Provide the [x, y] coordinate of the cell's center where the given text is located.  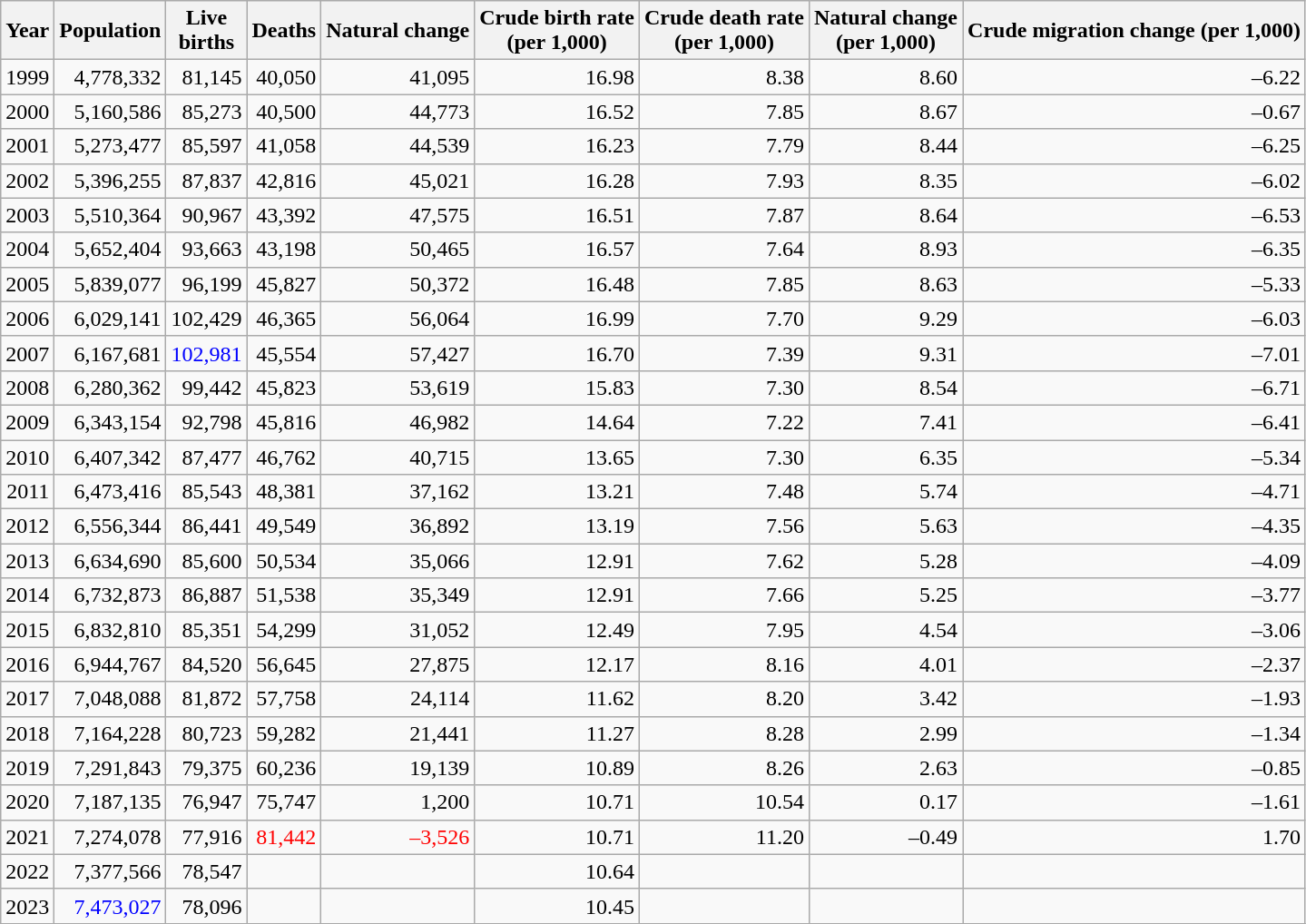
44,539 [398, 146]
47,575 [398, 215]
2018 [27, 733]
5.74 [886, 492]
86,441 [207, 526]
9.31 [886, 353]
16.48 [557, 284]
2006 [27, 319]
96,199 [207, 284]
54,299 [284, 630]
–7.01 [1134, 353]
11.62 [557, 699]
81,442 [284, 837]
7.79 [724, 146]
2003 [27, 215]
50,372 [398, 284]
2015 [27, 630]
45,816 [284, 422]
8.38 [724, 77]
6,407,342 [111, 457]
–6.71 [1134, 388]
2000 [27, 112]
7.39 [724, 353]
16.52 [557, 112]
49,549 [284, 526]
79,375 [207, 768]
16.70 [557, 353]
41,058 [284, 146]
2010 [27, 457]
57,427 [398, 353]
81,145 [207, 77]
8.44 [886, 146]
16.57 [557, 250]
6,556,344 [111, 526]
7.93 [724, 181]
1.70 [1134, 837]
7.66 [724, 595]
45,827 [284, 284]
Crude death rate(per 1,000) [724, 31]
–5.33 [1134, 284]
7.41 [886, 422]
56,064 [398, 319]
–0.85 [1134, 768]
5,160,586 [111, 112]
2022 [27, 871]
–6.22 [1134, 77]
2023 [27, 906]
10.89 [557, 768]
4.01 [886, 664]
–6.25 [1134, 146]
16.99 [557, 319]
5.25 [886, 595]
10.54 [724, 802]
2004 [27, 250]
2014 [27, 595]
–1.61 [1134, 802]
–6.03 [1134, 319]
8.26 [724, 768]
2.63 [886, 768]
1999 [27, 77]
59,282 [284, 733]
–4.71 [1134, 492]
43,198 [284, 250]
–0.67 [1134, 112]
10.64 [557, 871]
76,947 [207, 802]
6,029,141 [111, 319]
6,343,154 [111, 422]
5,396,255 [111, 181]
6,167,681 [111, 353]
7.48 [724, 492]
2020 [27, 802]
Livebirths [207, 31]
8.60 [886, 77]
5,652,404 [111, 250]
48,381 [284, 492]
2002 [27, 181]
7.62 [724, 561]
45,554 [284, 353]
2008 [27, 388]
46,762 [284, 457]
40,050 [284, 77]
81,872 [207, 699]
13.19 [557, 526]
15.83 [557, 388]
2005 [27, 284]
35,066 [398, 561]
Natural change [398, 31]
84,520 [207, 664]
6,832,810 [111, 630]
7,473,027 [111, 906]
7.64 [724, 250]
12.17 [557, 664]
7,187,135 [111, 802]
51,538 [284, 595]
13.65 [557, 457]
7.22 [724, 422]
10.45 [557, 906]
85,597 [207, 146]
6,944,767 [111, 664]
44,773 [398, 112]
–4.09 [1134, 561]
5.63 [886, 526]
14.64 [557, 422]
2.99 [886, 733]
60,236 [284, 768]
41,095 [398, 77]
–1.34 [1134, 733]
57,758 [284, 699]
102,981 [207, 353]
87,837 [207, 181]
8.54 [886, 388]
7,274,078 [111, 837]
8.28 [724, 733]
7,291,843 [111, 768]
6,634,690 [111, 561]
–6.53 [1134, 215]
6,732,873 [111, 595]
86,887 [207, 595]
–0.49 [886, 837]
50,465 [398, 250]
80,723 [207, 733]
2011 [27, 492]
12.49 [557, 630]
–6.41 [1134, 422]
42,816 [284, 181]
78,547 [207, 871]
2013 [27, 561]
90,967 [207, 215]
Year [27, 31]
Crude migration change (per 1,000) [1134, 31]
8.16 [724, 664]
–6.35 [1134, 250]
5,839,077 [111, 284]
2019 [27, 768]
56,645 [284, 664]
3.42 [886, 699]
2017 [27, 699]
93,663 [207, 250]
16.23 [557, 146]
85,543 [207, 492]
2016 [27, 664]
7,048,088 [111, 699]
102,429 [207, 319]
45,021 [398, 181]
77,916 [207, 837]
–6.02 [1134, 181]
7.87 [724, 215]
8.67 [886, 112]
5,273,477 [111, 146]
4,778,332 [111, 77]
2009 [27, 422]
Crude birth rate(per 1,000) [557, 31]
2007 [27, 353]
2021 [27, 837]
8.63 [886, 284]
53,619 [398, 388]
40,715 [398, 457]
99,442 [207, 388]
–5.34 [1134, 457]
Deaths [284, 31]
19,139 [398, 768]
7.70 [724, 319]
–1.93 [1134, 699]
37,162 [398, 492]
16.51 [557, 215]
7.56 [724, 526]
50,534 [284, 561]
85,351 [207, 630]
5,510,364 [111, 215]
16.98 [557, 77]
–3.06 [1134, 630]
36,892 [398, 526]
45,823 [284, 388]
7.95 [724, 630]
75,747 [284, 802]
24,114 [398, 699]
31,052 [398, 630]
–4.35 [1134, 526]
5.28 [886, 561]
6.35 [886, 457]
8.20 [724, 699]
2001 [27, 146]
40,500 [284, 112]
46,365 [284, 319]
46,982 [398, 422]
–3,526 [398, 837]
–3.77 [1134, 595]
13.21 [557, 492]
7,164,228 [111, 733]
85,273 [207, 112]
85,600 [207, 561]
9.29 [886, 319]
16.28 [557, 181]
8.64 [886, 215]
2012 [27, 526]
8.35 [886, 181]
Population [111, 31]
4.54 [886, 630]
87,477 [207, 457]
35,349 [398, 595]
6,280,362 [111, 388]
78,096 [207, 906]
11.20 [724, 837]
0.17 [886, 802]
11.27 [557, 733]
1,200 [398, 802]
7,377,566 [111, 871]
92,798 [207, 422]
21,441 [398, 733]
8.93 [886, 250]
Natural change(per 1,000) [886, 31]
43,392 [284, 215]
27,875 [398, 664]
–2.37 [1134, 664]
6,473,416 [111, 492]
